Output the [X, Y] coordinate of the center of the cell containing the given text.  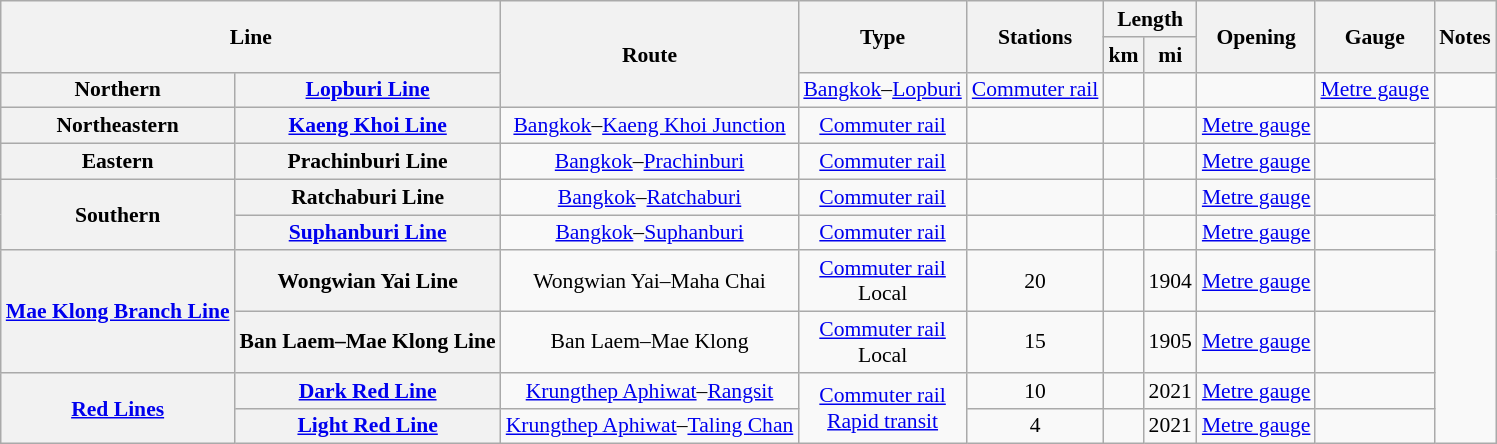
Line [251, 36]
Gauge [1374, 36]
Northern [118, 90]
Commuter railRapid transit [882, 408]
Light Red Line [368, 426]
15 [1036, 342]
Dark Red Line [368, 391]
Ratchaburi Line [368, 197]
10 [1036, 391]
Wongwian Yai Line [368, 282]
1905 [1170, 342]
km [1123, 55]
Length [1150, 19]
Eastern [118, 162]
Red Lines [118, 408]
Ban Laem–Mae Klong Line [368, 342]
Bangkok–Kaeng Khoi Junction [650, 126]
Opening [1256, 36]
4 [1036, 426]
1904 [1170, 282]
Kaeng Khoi Line [368, 126]
20 [1036, 282]
Northeastern [118, 126]
Lopburi Line [368, 90]
Wongwian Yai–Maha Chai [650, 282]
Mae Klong Branch Line [118, 312]
Krungthep Aphiwat–Rangsit [650, 391]
Route [650, 54]
Type [882, 36]
Stations [1036, 36]
Bangkok–Suphanburi [650, 233]
Krungthep Aphiwat–Taling Chan [650, 426]
Suphanburi Line [368, 233]
Notes [1465, 36]
mi [1170, 55]
Bangkok–Prachinburi [650, 162]
Bangkok–Ratchaburi [650, 197]
Ban Laem–Mae Klong [650, 342]
Prachinburi Line [368, 162]
Southern [118, 214]
Bangkok–Lopburi [882, 90]
